For the text-containing cell, return its midpoint in [x, y] coordinate format. 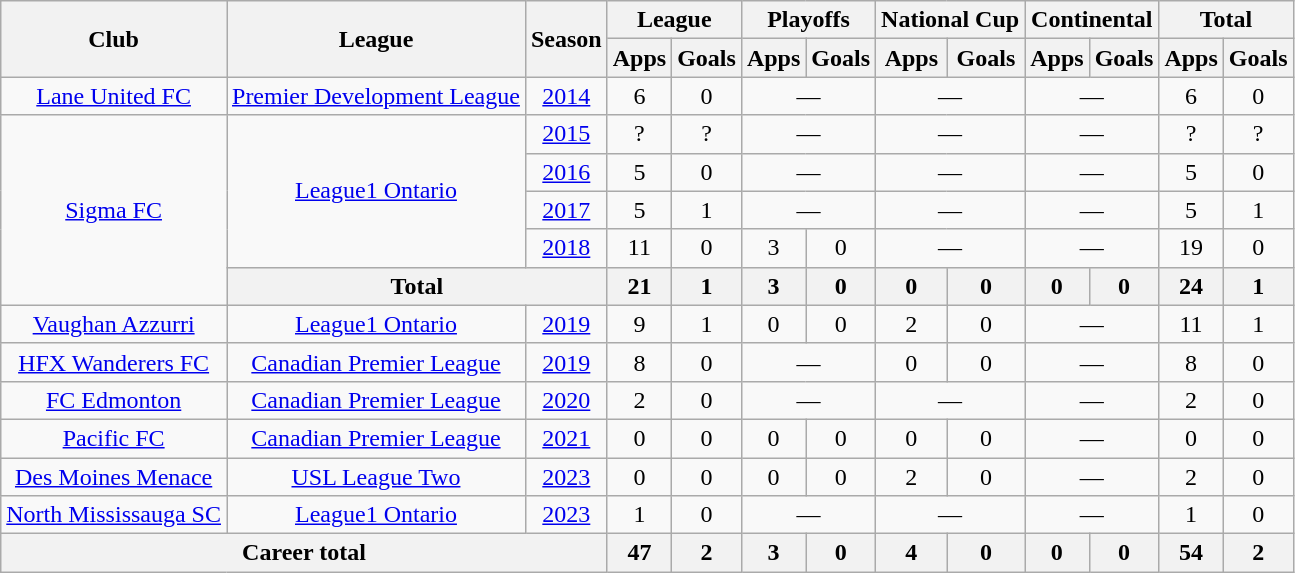
Sigma FC [114, 210]
2020 [566, 400]
2021 [566, 438]
2017 [566, 210]
Season [566, 39]
Pacific FC [114, 438]
4 [912, 553]
USL League Two [376, 477]
21 [639, 286]
2015 [566, 134]
Playoffs [808, 20]
2018 [566, 248]
Continental [1092, 20]
9 [639, 324]
FC Edmonton [114, 400]
Premier Development League [376, 96]
2016 [566, 172]
North Mississauga SC [114, 515]
47 [639, 553]
Des Moines Menace [114, 477]
Lane United FC [114, 96]
Career total [304, 553]
Club [114, 39]
2014 [566, 96]
19 [1191, 248]
HFX Wanderers FC [114, 362]
54 [1191, 553]
National Cup [950, 20]
24 [1191, 286]
Vaughan Azzurri [114, 324]
